Determine the [X, Y] coordinate at the center of the cell enclosing the given text.  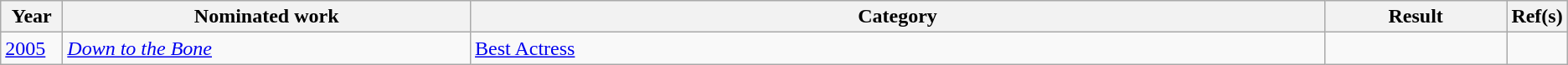
Ref(s) [1537, 17]
Result [1416, 17]
Best Actress [898, 48]
Year [32, 17]
Category [898, 17]
2005 [32, 48]
Down to the Bone [266, 48]
Nominated work [266, 17]
